Pinpoint the cell where the given text exists, returning its [x, y] midpoint coordinate. 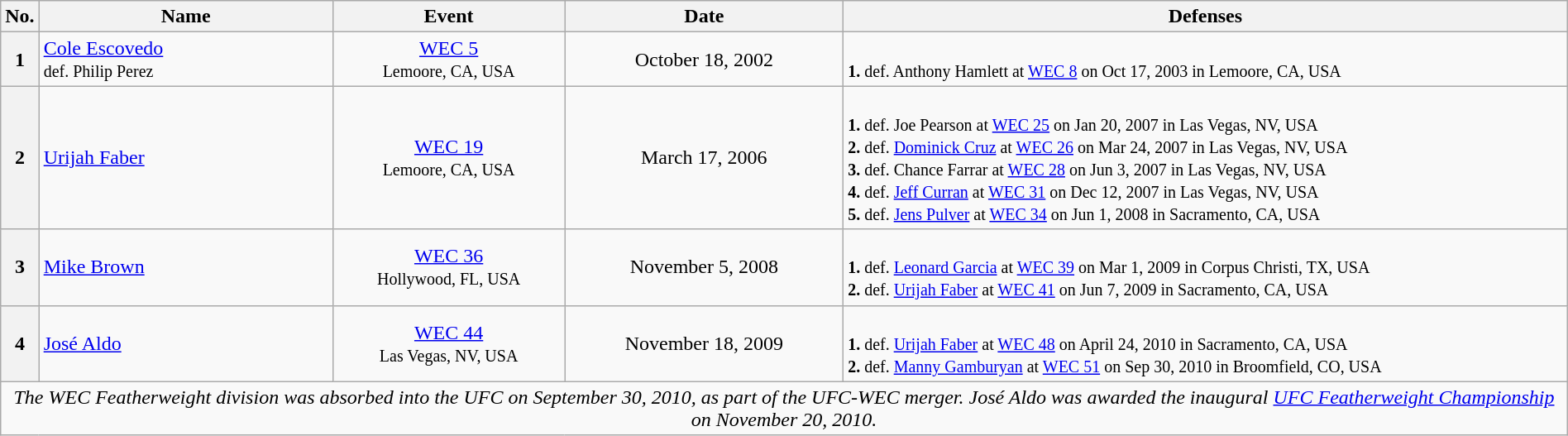
No. [20, 17]
4 [20, 343]
WEC 19 Lemoore, CA, USA [448, 157]
1. def. Anthony Hamlett at WEC 8 on Oct 17, 2003 in Lemoore, CA, USA [1206, 60]
1 [20, 60]
Defenses [1206, 17]
Date [705, 17]
Name [185, 17]
Mike Brown [185, 267]
WEC 44 Las Vegas, NV, USA [448, 343]
March 17, 2006 [705, 157]
WEC 36 Hollywood, FL, USA [448, 267]
1. def. Urijah Faber at WEC 48 on April 24, 2010 in Sacramento, CA, USA 2. def. Manny Gamburyan at WEC 51 on Sep 30, 2010 in Broomfield, CO, USA [1206, 343]
José Aldo [185, 343]
November 5, 2008 [705, 267]
October 18, 2002 [705, 60]
Urijah Faber [185, 157]
November 18, 2009 [705, 343]
3 [20, 267]
WEC 5 Lemoore, CA, USA [448, 60]
Event [448, 17]
Cole Escovedodef. Philip Perez [185, 60]
2 [20, 157]
1. def. Leonard Garcia at WEC 39 on Mar 1, 2009 in Corpus Christi, TX, USA 2. def. Urijah Faber at WEC 41 on Jun 7, 2009 in Sacramento, CA, USA [1206, 267]
